Return the [X, Y] coordinate for the center point of the cell that contains the specified text.  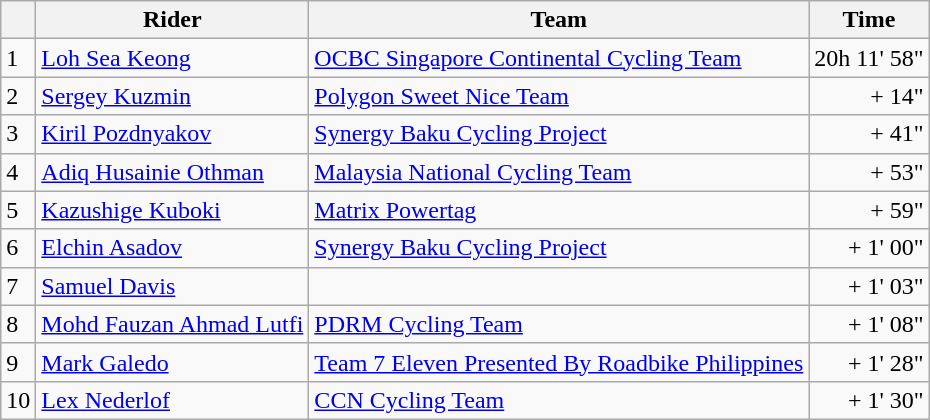
6 [18, 248]
+ 14" [869, 96]
Mohd Fauzan Ahmad Lutfi [172, 324]
Team 7 Eleven Presented By Roadbike Philippines [559, 362]
Lex Nederlof [172, 400]
3 [18, 134]
Loh Sea Keong [172, 58]
+ 1' 30" [869, 400]
OCBC Singapore Continental Cycling Team [559, 58]
Malaysia National Cycling Team [559, 172]
+ 1' 00" [869, 248]
Matrix Powertag [559, 210]
Time [869, 20]
5 [18, 210]
Team [559, 20]
10 [18, 400]
Polygon Sweet Nice Team [559, 96]
Kazushige Kuboki [172, 210]
+ 59" [869, 210]
Elchin Asadov [172, 248]
+ 53" [869, 172]
+ 1' 08" [869, 324]
Samuel Davis [172, 286]
Kiril Pozdnyakov [172, 134]
+ 41" [869, 134]
8 [18, 324]
PDRM Cycling Team [559, 324]
Adiq Husainie Othman [172, 172]
4 [18, 172]
9 [18, 362]
Sergey Kuzmin [172, 96]
7 [18, 286]
1 [18, 58]
CCN Cycling Team [559, 400]
20h 11' 58" [869, 58]
2 [18, 96]
Rider [172, 20]
+ 1' 03" [869, 286]
Mark Galedo [172, 362]
+ 1' 28" [869, 362]
